Return the (x, y) coordinate for the center point of the cell that contains the specified text.  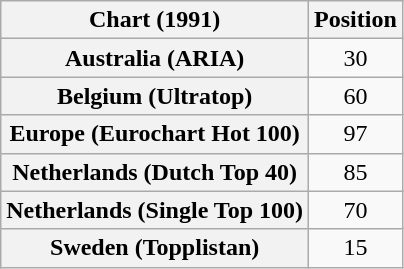
85 (356, 172)
30 (356, 58)
Netherlands (Dutch Top 40) (155, 172)
Europe (Eurochart Hot 100) (155, 134)
Chart (1991) (155, 20)
Sweden (Topplistan) (155, 248)
Netherlands (Single Top 100) (155, 210)
Australia (ARIA) (155, 58)
97 (356, 134)
15 (356, 248)
60 (356, 96)
70 (356, 210)
Position (356, 20)
Belgium (Ultratop) (155, 96)
